Return (X, Y) of the center of cell containing provided text 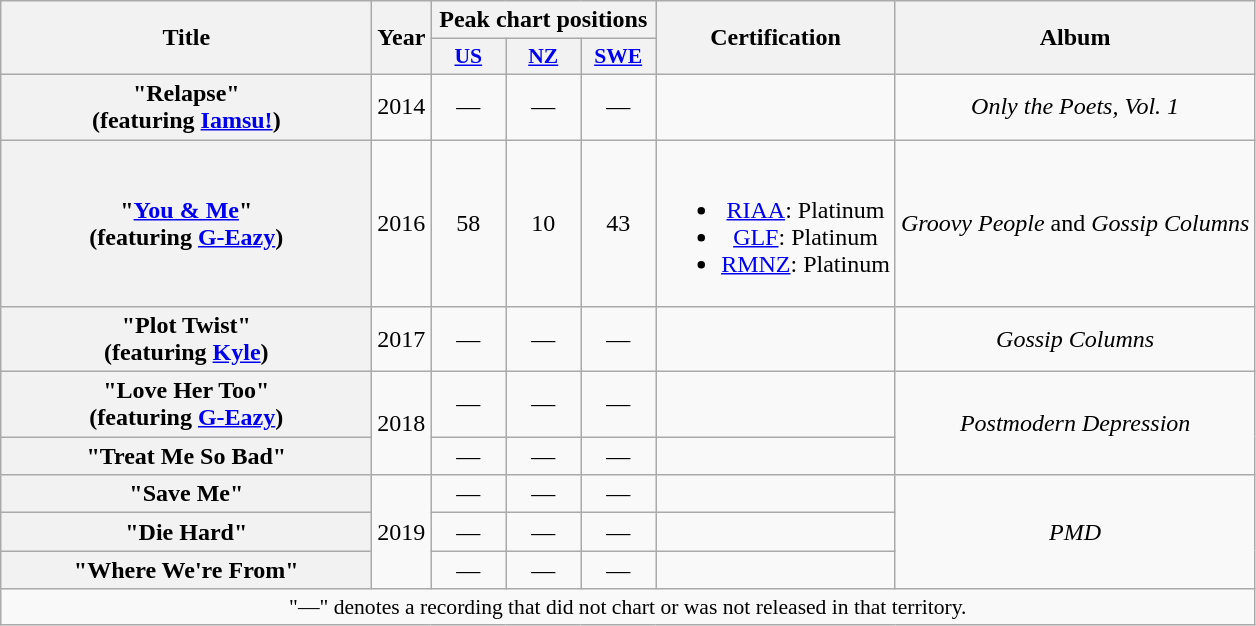
US (468, 57)
Peak chart positions (544, 20)
Gossip Columns (1074, 340)
43 (618, 224)
"Treat Me So Bad" (186, 456)
Certification (776, 38)
2018 (402, 424)
Year (402, 38)
"Plot Twist"(featuring Kyle) (186, 340)
Title (186, 38)
"Love Her Too" (featuring G-Eazy) (186, 404)
"Save Me" (186, 494)
2016 (402, 224)
10 (544, 224)
2019 (402, 532)
"You & Me"(featuring G-Eazy) (186, 224)
2014 (402, 106)
Album (1074, 38)
"Die Hard" (186, 532)
Only the Poets, Vol. 1 (1074, 106)
"—" denotes a recording that did not chart or was not released in that territory. (628, 607)
PMD (1074, 532)
58 (468, 224)
RIAA: PlatinumGLF: PlatinumRMNZ: Platinum (776, 224)
"Where We're From" (186, 570)
2017 (402, 340)
Groovy People and Gossip Columns (1074, 224)
"Relapse"(featuring Iamsu!) (186, 106)
Postmodern Depression (1074, 424)
SWE (618, 57)
NZ (544, 57)
